Pinpoint the cell where the given text exists, returning its (X, Y) midpoint coordinate. 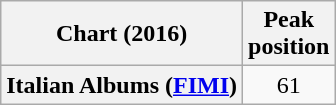
Chart (2016) (122, 34)
Peakposition (289, 34)
Italian Albums (FIMI) (122, 85)
61 (289, 85)
